Return the [X, Y] coordinate for the center point of the cell that contains the specified text.  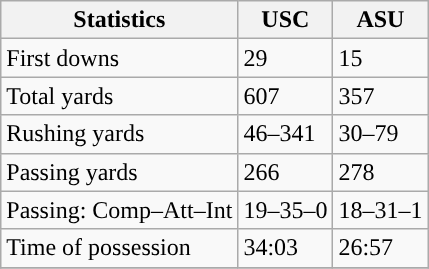
34:03 [286, 248]
Time of possession [120, 248]
Rushing yards [120, 134]
278 [380, 172]
Statistics [120, 20]
19–35–0 [286, 210]
46–341 [286, 134]
Total yards [120, 96]
30–79 [380, 134]
Passing: Comp–Att–Int [120, 210]
26:57 [380, 248]
266 [286, 172]
15 [380, 58]
18–31–1 [380, 210]
607 [286, 96]
Passing yards [120, 172]
USC [286, 20]
ASU [380, 20]
357 [380, 96]
First downs [120, 58]
29 [286, 58]
